Capture the cell that displays the provided text and extract its [x, y] central coordinate. 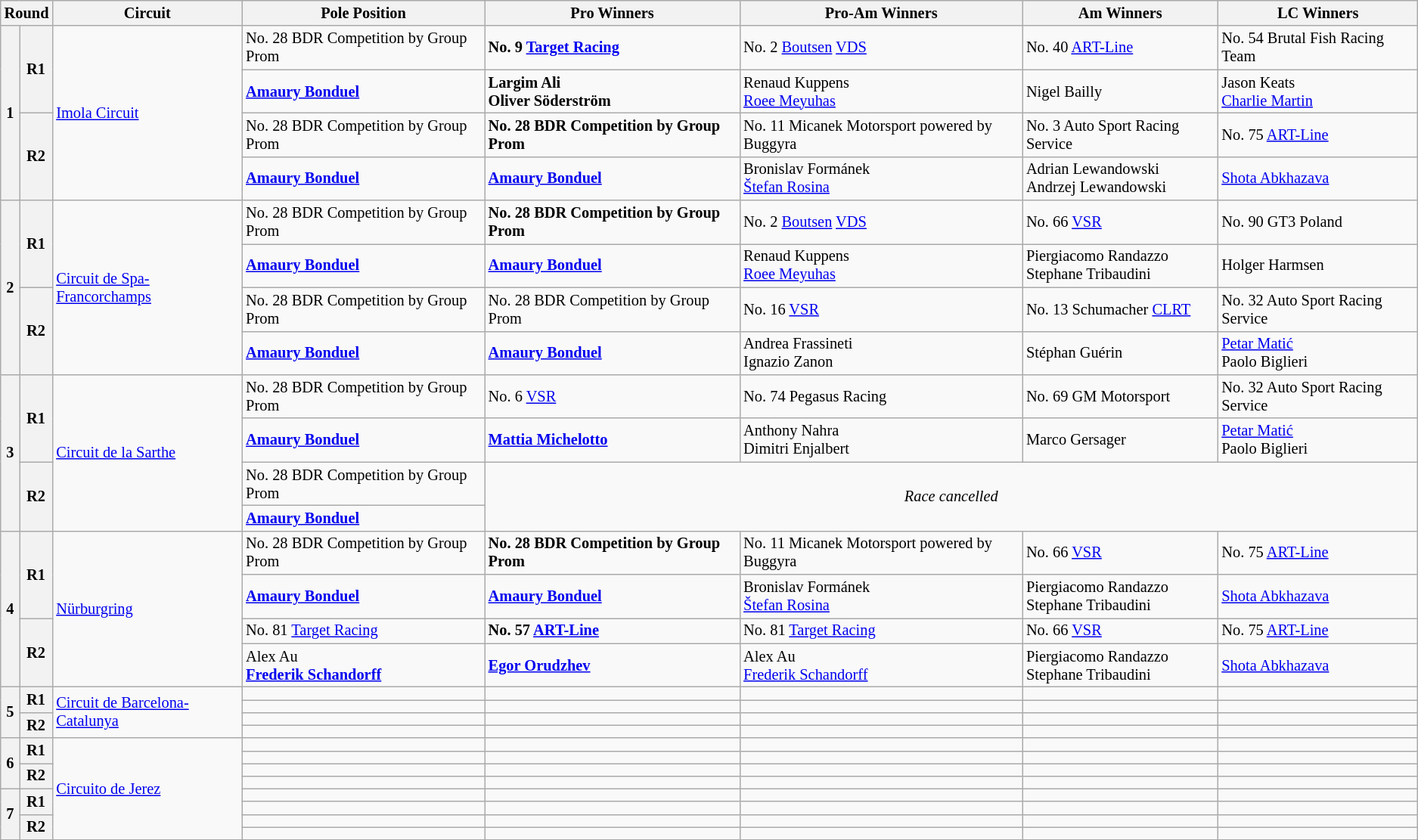
2 [11, 287]
Nigel Bailly [1120, 91]
No. 9 Target Racing [613, 48]
7 [11, 814]
Marco Gersager [1120, 440]
No. 90 GT3 Poland [1317, 222]
Circuit de Barcelona-Catalunya [147, 712]
Egor Orudzhev [613, 665]
Andrea Frassineti Ignazio Zanon [881, 353]
Pro Winners [613, 13]
No. 69 GM Motorsport [1120, 396]
No. 74 Pegasus Racing [881, 396]
Largim Ali Oliver Söderström [613, 91]
Circuit de la Sarthe [147, 452]
Pro-Am Winners [881, 13]
Circuit [147, 13]
No. 57 ART-Line [613, 631]
1 [11, 113]
5 [11, 712]
No. 16 VSR [881, 309]
Holger Harmsen [1317, 265]
4 [11, 609]
No. 54 Brutal Fish Racing Team [1317, 48]
Jason Keats Charlie Martin [1317, 91]
Stéphan Guérin [1120, 353]
Circuito de Jerez [147, 789]
Mattia Michelotto [613, 440]
No. 13 Schumacher CLRT [1120, 309]
No. 3 Auto Sport Racing Service [1120, 135]
Anthony Nahra Dimitri Enjalbert [881, 440]
Imola Circuit [147, 113]
No. 40 ART-Line [1120, 48]
Nürburgring [147, 609]
6 [11, 764]
No. 6 VSR [613, 396]
Circuit de Spa-Francorchamps [147, 287]
Adrian Lewandowski Andrzej Lewandowski [1120, 178]
Am Winners [1120, 13]
Race cancelled [951, 496]
LC Winners [1317, 13]
Round [27, 13]
Pole Position [363, 13]
3 [11, 452]
